Find where the given text appears and provide that cell's center as (X, Y) coordinate. 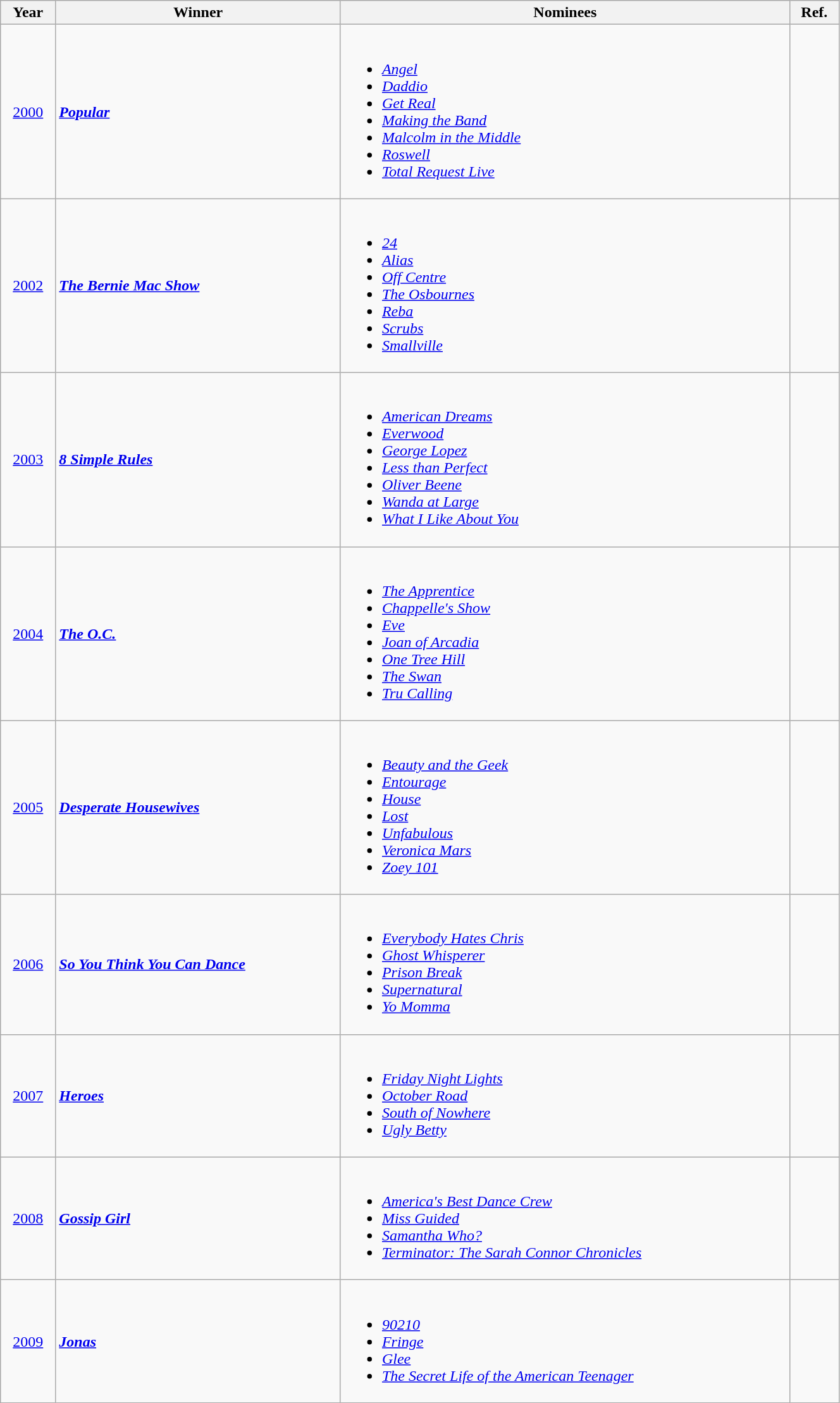
Popular (199, 111)
Jonas (199, 1341)
Winner (199, 13)
2009 (28, 1341)
Year (28, 13)
The O.C. (199, 634)
AngelDaddioGet RealMaking the BandMalcolm in the MiddleRoswellTotal Request Live (565, 111)
2008 (28, 1218)
Ref. (814, 13)
Nominees (565, 13)
American DreamsEverwoodGeorge LopezLess than PerfectOliver BeeneWanda at LargeWhat I Like About You (565, 459)
So You Think You Can Dance (199, 964)
2002 (28, 286)
2005 (28, 807)
Beauty and the GeekEntourageHouseLostUnfabulousVeronica MarsZoey 101 (565, 807)
2003 (28, 459)
Heroes (199, 1096)
America's Best Dance CrewMiss GuidedSamantha Who?Terminator: The Sarah Connor Chronicles (565, 1218)
Everybody Hates ChrisGhost WhispererPrison BreakSupernaturalYo Momma (565, 964)
The Bernie Mac Show (199, 286)
2000 (28, 111)
Desperate Housewives (199, 807)
Gossip Girl (199, 1218)
2006 (28, 964)
Friday Night LightsOctober RoadSouth of NowhereUgly Betty (565, 1096)
2007 (28, 1096)
90210FringeGleeThe Secret Life of the American Teenager (565, 1341)
The ApprenticeChappelle's ShowEveJoan of ArcadiaOne Tree HillThe SwanTru Calling (565, 634)
2004 (28, 634)
24AliasOff CentreThe OsbournesRebaScrubsSmallville (565, 286)
8 Simple Rules (199, 459)
